From the cell containing the given text, extract its center point as [X, Y] coordinate. 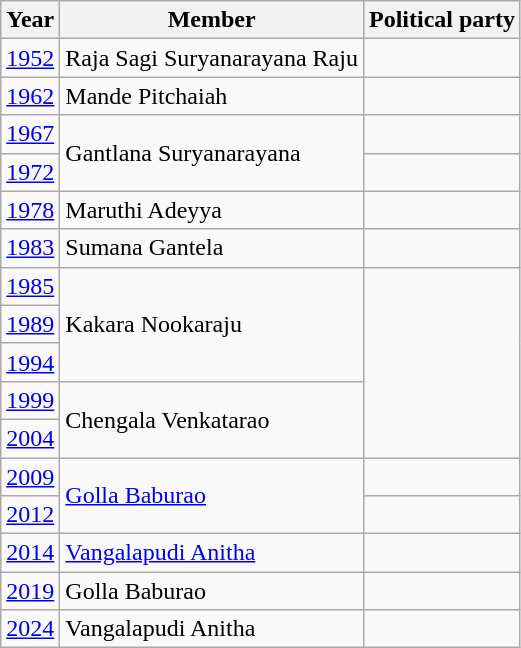
1952 [30, 58]
1999 [30, 400]
2014 [30, 553]
Raja Sagi Suryanarayana Raju [212, 58]
1989 [30, 324]
Year [30, 20]
Kakara Nookaraju [212, 324]
Member [212, 20]
Political party [442, 20]
2019 [30, 591]
1983 [30, 248]
Gantlana Suryanarayana [212, 153]
Maruthi Adeyya [212, 210]
Chengala Venkatarao [212, 419]
1985 [30, 286]
2009 [30, 477]
1967 [30, 134]
1994 [30, 362]
2012 [30, 515]
Mande Pitchaiah [212, 96]
2004 [30, 438]
1978 [30, 210]
1972 [30, 172]
2024 [30, 629]
Sumana Gantela [212, 248]
1962 [30, 96]
